Return [X, Y] of the center of cell containing provided text 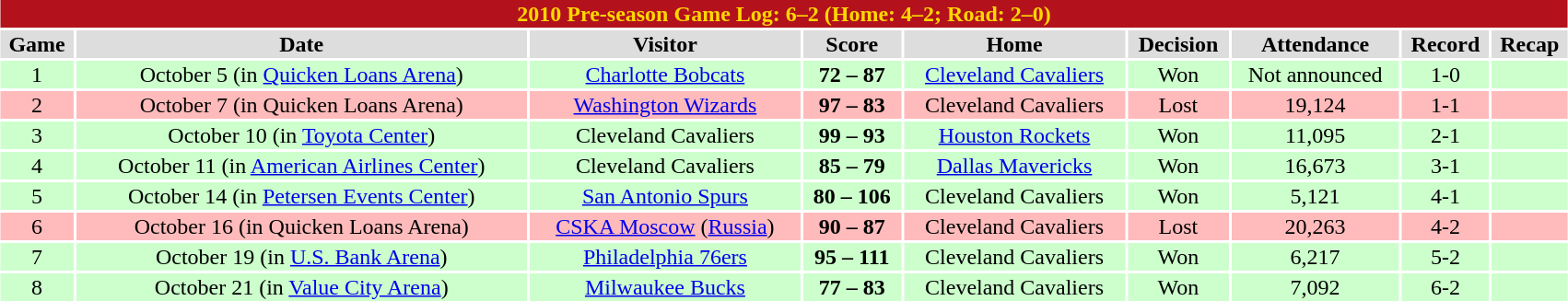
Houston Rockets [1014, 135]
5-2 [1446, 257]
October 21 (in Value City Arena) [301, 287]
Attendance [1316, 44]
Game [37, 44]
3-1 [1446, 166]
4 [37, 166]
20,263 [1316, 226]
Charlotte Bobcats [665, 75]
Home [1014, 44]
4-2 [1446, 226]
1-1 [1446, 105]
5,121 [1316, 196]
CSKA Moscow (Russia) [665, 226]
4-1 [1446, 196]
16,673 [1316, 166]
Not announced [1316, 75]
2 [37, 105]
7 [37, 257]
95 – 111 [852, 257]
Decision [1177, 44]
99 – 93 [852, 135]
90 – 87 [852, 226]
3 [37, 135]
Philadelphia 76ers [665, 257]
October 11 (in American Airlines Center) [301, 166]
85 – 79 [852, 166]
1 [37, 75]
October 7 (in Quicken Loans Arena) [301, 105]
5 [37, 196]
77 – 83 [852, 287]
October 10 (in Toyota Center) [301, 135]
6-2 [1446, 287]
2-1 [1446, 135]
19,124 [1316, 105]
97 – 83 [852, 105]
Milwaukee Bucks [665, 287]
72 – 87 [852, 75]
6 [37, 226]
San Antonio Spurs [665, 196]
6,217 [1316, 257]
October 19 (in U.S. Bank Arena) [301, 257]
Dallas Mavericks [1014, 166]
8 [37, 287]
Recap [1529, 44]
Washington Wizards [665, 105]
Visitor [665, 44]
October 5 (in Quicken Loans Arena) [301, 75]
Score [852, 44]
October 16 (in Quicken Loans Arena) [301, 226]
Date [301, 44]
October 14 (in Petersen Events Center) [301, 196]
2010 Pre-season Game Log: 6–2 (Home: 4–2; Road: 2–0) [784, 14]
11,095 [1316, 135]
80 – 106 [852, 196]
1-0 [1446, 75]
Record [1446, 44]
7,092 [1316, 287]
